Pinpoint the cell where the given text exists, returning its [x, y] midpoint coordinate. 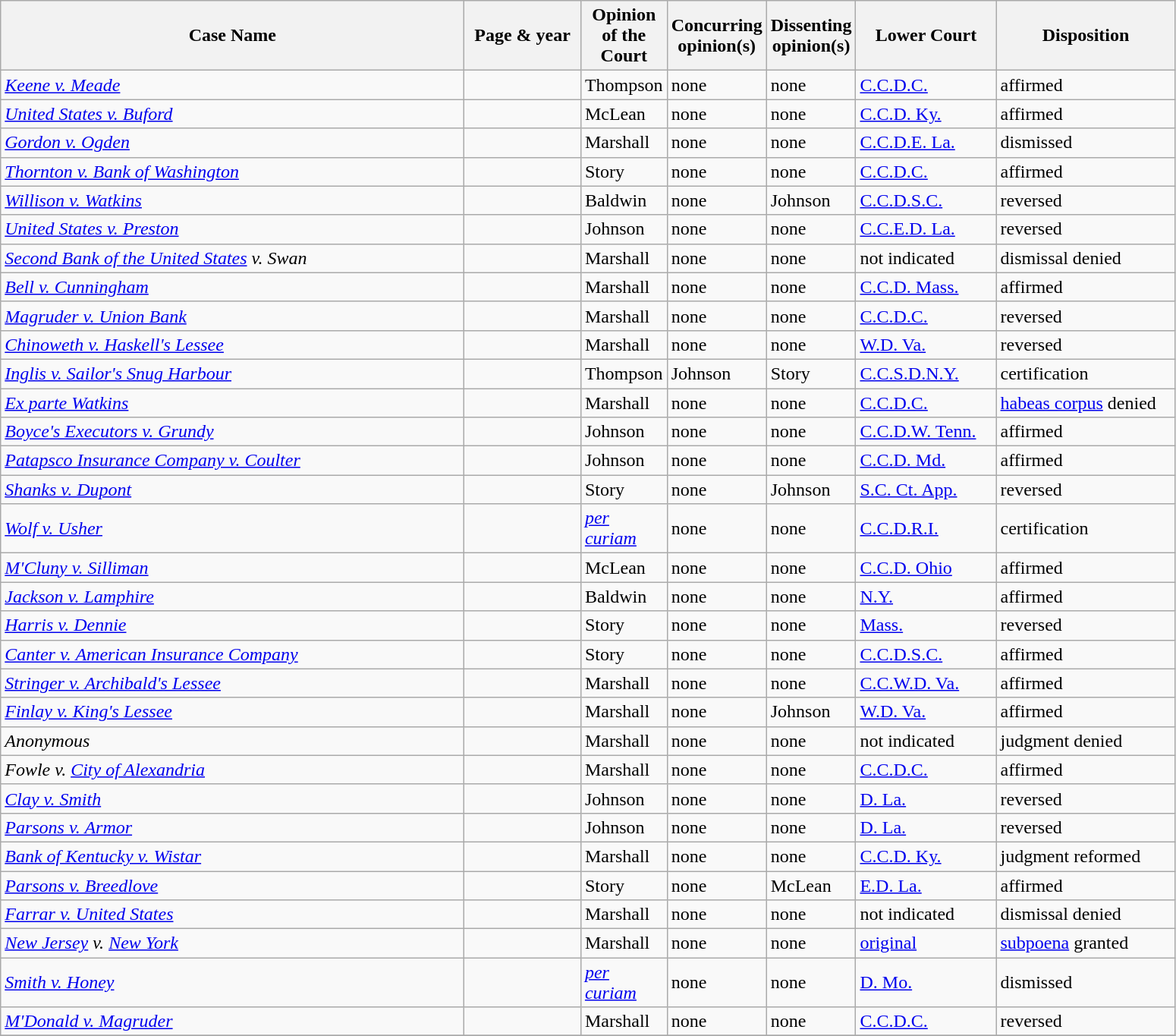
S.C. Ct. App. [926, 490]
Shanks v. Dupont [232, 490]
M'Cluny v. Silliman [232, 568]
United States v. Preston [232, 229]
Chinoweth v. Haskell's Lessee [232, 345]
original [926, 943]
Mass. [926, 625]
Bank of Kentucky v. Wistar [232, 856]
C.C.W.D. Va. [926, 683]
C.C.S.D.N.Y. [926, 373]
E.D. La. [926, 886]
C.C.D. Md. [926, 461]
C.C.E.D. La. [926, 229]
C.C.D.W. Tenn. [926, 432]
Jackson v. Lamphire [232, 597]
Inglis v. Sailor's Snug Harbour [232, 373]
Finlay v. King's Lessee [232, 712]
Thornton v. Bank of Washington [232, 172]
Patapsco Insurance Company v. Coulter [232, 461]
Canter v. American Insurance Company [232, 654]
Farrar v. United States [232, 915]
Page & year [523, 36]
N.Y. [926, 597]
Second Bank of the United States v. Swan [232, 258]
Fowle v. City of Alexandria [232, 770]
Gordon v. Ogden [232, 143]
Case Name [232, 36]
Stringer v. Archibald's Lessee [232, 683]
Bell v. Cunningham [232, 287]
Magruder v. Union Bank [232, 316]
Dissenting opinion(s) [811, 36]
Smith v. Honey [232, 982]
C.C.D.E. La. [926, 143]
New Jersey v. New York [232, 943]
Boyce's Executors v. Grundy [232, 432]
C.C.D. Ohio [926, 568]
Disposition [1086, 36]
C.C.D.R.I. [926, 528]
Wolf v. Usher [232, 528]
C.C.D. Mass. [926, 287]
Willison v. Watkins [232, 200]
Ex parte Watkins [232, 403]
United States v. Buford [232, 114]
Anonymous [232, 741]
habeas corpus denied [1086, 403]
Harris v. Dennie [232, 625]
D. Mo. [926, 982]
Concurring opinion(s) [716, 36]
Parsons v. Breedlove [232, 886]
Parsons v. Armor [232, 827]
judgment denied [1086, 741]
Keene v. Meade [232, 85]
Opinion of the Court [624, 36]
Lower Court [926, 36]
subpoena granted [1086, 943]
judgment reformed [1086, 856]
M'Donald v. Magruder [232, 1022]
Clay v. Smith [232, 798]
